Output the [x, y] coordinate of the center of the cell containing the given text.  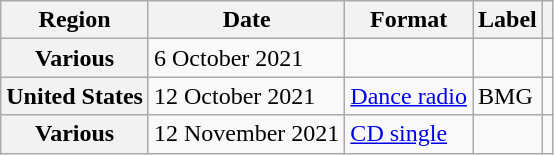
Region [75, 20]
United States [75, 96]
Dance radio [409, 96]
CD single [409, 134]
BMG [507, 96]
Label [507, 20]
6 October 2021 [246, 58]
Format [409, 20]
Date [246, 20]
12 November 2021 [246, 134]
12 October 2021 [246, 96]
